Locate the cell with the specified text and output its (x, y) center coordinate. 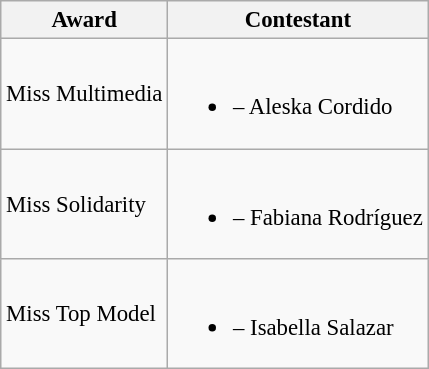
– Aleska Cordido (298, 94)
Miss Multimedia (84, 94)
– Isabella Salazar (298, 314)
Contestant (298, 20)
Miss Top Model (84, 314)
– Fabiana Rodríguez (298, 204)
Award (84, 20)
Miss Solidarity (84, 204)
